For the text-containing cell, return its midpoint in [X, Y] coordinate format. 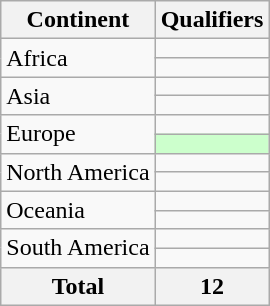
Total [78, 286]
North America [78, 172]
Asia [78, 96]
Continent [78, 20]
12 [212, 286]
Qualifiers [212, 20]
Oceania [78, 210]
Europe [78, 134]
South America [78, 248]
Africa [78, 58]
